Pinpoint the cell where the given text exists, returning its (x, y) midpoint coordinate. 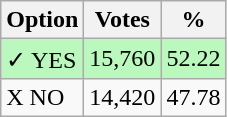
Option (42, 20)
15,760 (122, 59)
52.22 (194, 59)
X NO (42, 97)
✓ YES (42, 59)
Votes (122, 20)
% (194, 20)
14,420 (122, 97)
47.78 (194, 97)
